Output the (x, y) coordinate of the center of the cell containing the given text.  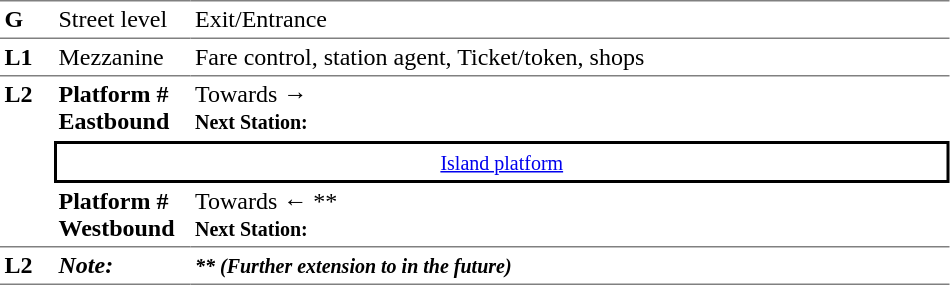
Street level (122, 20)
Towards → Next Station: (570, 108)
Fare control, station agent, Ticket/token, shops (570, 58)
Mezzanine (122, 58)
Exit/Entrance (570, 20)
Platform #Eastbound (122, 108)
L2 (27, 162)
Island platform (502, 162)
Towards ← **Next Station: (570, 215)
G (27, 20)
Platform #Westbound (122, 215)
L1 (27, 58)
